Provide the [X, Y] coordinate of the cell's center where the given text is located.  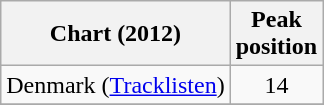
Chart (2012) [116, 34]
Peakposition [276, 34]
14 [276, 85]
Denmark (Tracklisten) [116, 85]
